Scan for the cell matching the given text and deliver its [x, y] coordinate at center. 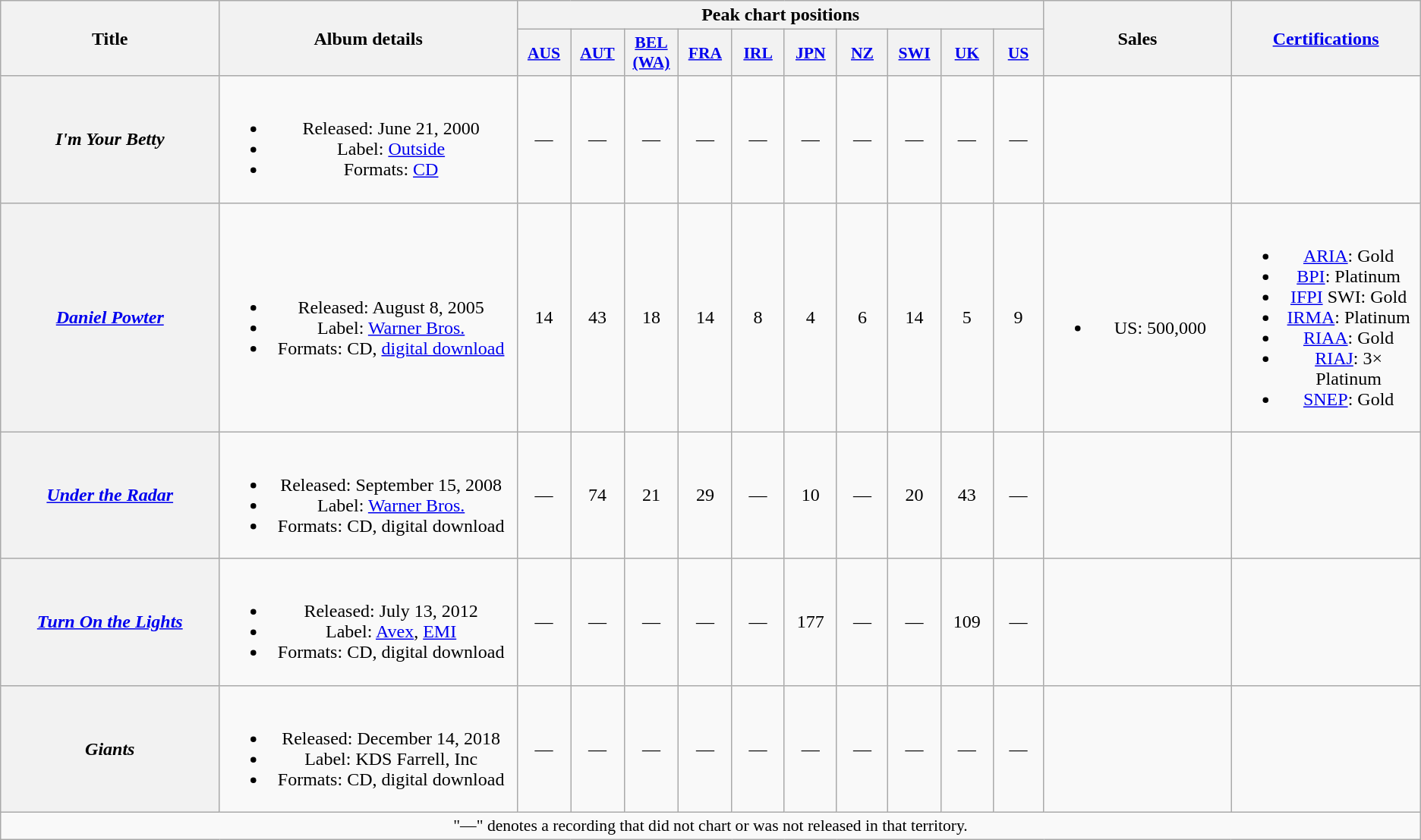
ARIA: GoldBPI: PlatinumIFPI SWI: GoldIRMA: PlatinumRIAA: GoldRIAJ: 3× PlatinumSNEP: Gold [1325, 317]
Released: September 15, 2008Label: Warner Bros.Formats: CD, digital download [369, 495]
BEL(WA) [651, 53]
AUT [598, 53]
21 [651, 495]
20 [915, 495]
FRA [705, 53]
Released: July 13, 2012Label: Avex, EMIFormats: CD, digital download [369, 622]
Under the Radar [110, 495]
"—" denotes a recording that did not chart or was not released in that territory. [710, 826]
10 [811, 495]
US [1019, 53]
5 [967, 317]
Giants [110, 748]
IRL [758, 53]
8 [758, 317]
6 [862, 317]
AUS [544, 53]
74 [598, 495]
177 [811, 622]
Peak chart positions [780, 15]
Turn On the Lights [110, 622]
29 [705, 495]
US: 500,000 [1137, 317]
Daniel Powter [110, 317]
18 [651, 317]
Certifications [1325, 38]
109 [967, 622]
I'm Your Betty [110, 140]
Released: December 14, 2018Label: KDS Farrell, IncFormats: CD, digital download [369, 748]
NZ [862, 53]
9 [1019, 317]
JPN [811, 53]
Sales [1137, 38]
4 [811, 317]
Released: June 21, 2000Label: OutsideFormats: CD [369, 140]
UK [967, 53]
Album details [369, 38]
Released: August 8, 2005Label: Warner Bros.Formats: CD, digital download [369, 317]
SWI [915, 53]
Title [110, 38]
